Scan for the cell matching the given text and deliver its [X, Y] coordinate at center. 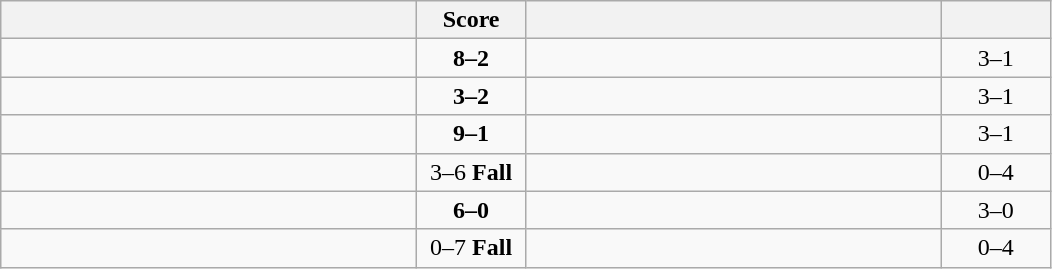
Score [472, 20]
3–0 [996, 210]
3–6 Fall [472, 172]
3–2 [472, 96]
0–7 Fall [472, 248]
6–0 [472, 210]
9–1 [472, 134]
8–2 [472, 58]
